For the text-containing cell, return its midpoint in (x, y) coordinate format. 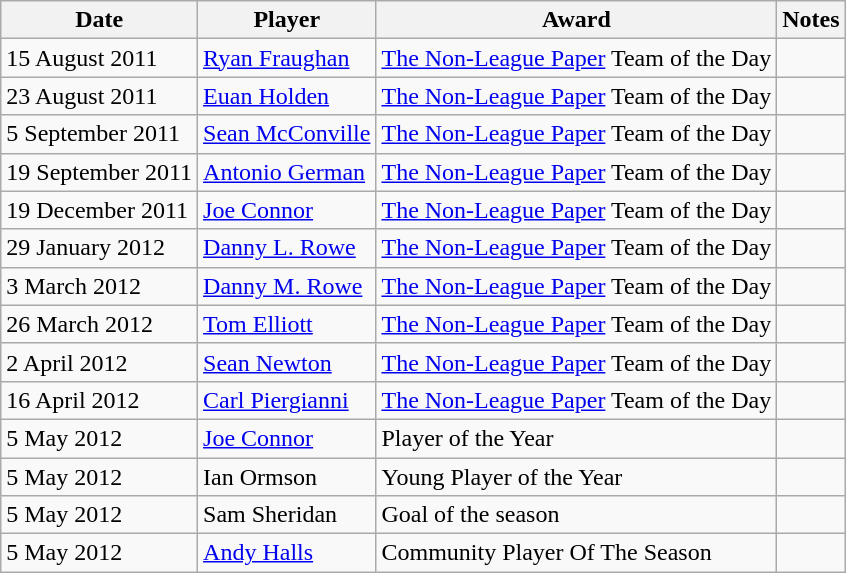
Andy Halls (287, 553)
Young Player of the Year (576, 477)
Award (576, 20)
Sean Newton (287, 362)
Player of the Year (576, 438)
Sam Sheridan (287, 515)
Tom Elliott (287, 324)
Goal of the season (576, 515)
16 April 2012 (100, 400)
2 April 2012 (100, 362)
19 December 2011 (100, 210)
23 August 2011 (100, 96)
3 March 2012 (100, 286)
Antonio German (287, 172)
Danny M. Rowe (287, 286)
Community Player Of The Season (576, 553)
5 September 2011 (100, 134)
26 March 2012 (100, 324)
Danny L. Rowe (287, 248)
19 September 2011 (100, 172)
Carl Piergianni (287, 400)
29 January 2012 (100, 248)
Date (100, 20)
Player (287, 20)
Ian Ormson (287, 477)
15 August 2011 (100, 58)
Euan Holden (287, 96)
Ryan Fraughan (287, 58)
Sean McConville (287, 134)
Notes (811, 20)
